Identify which cell holds the provided text, then report its [x, y] central coordinate. 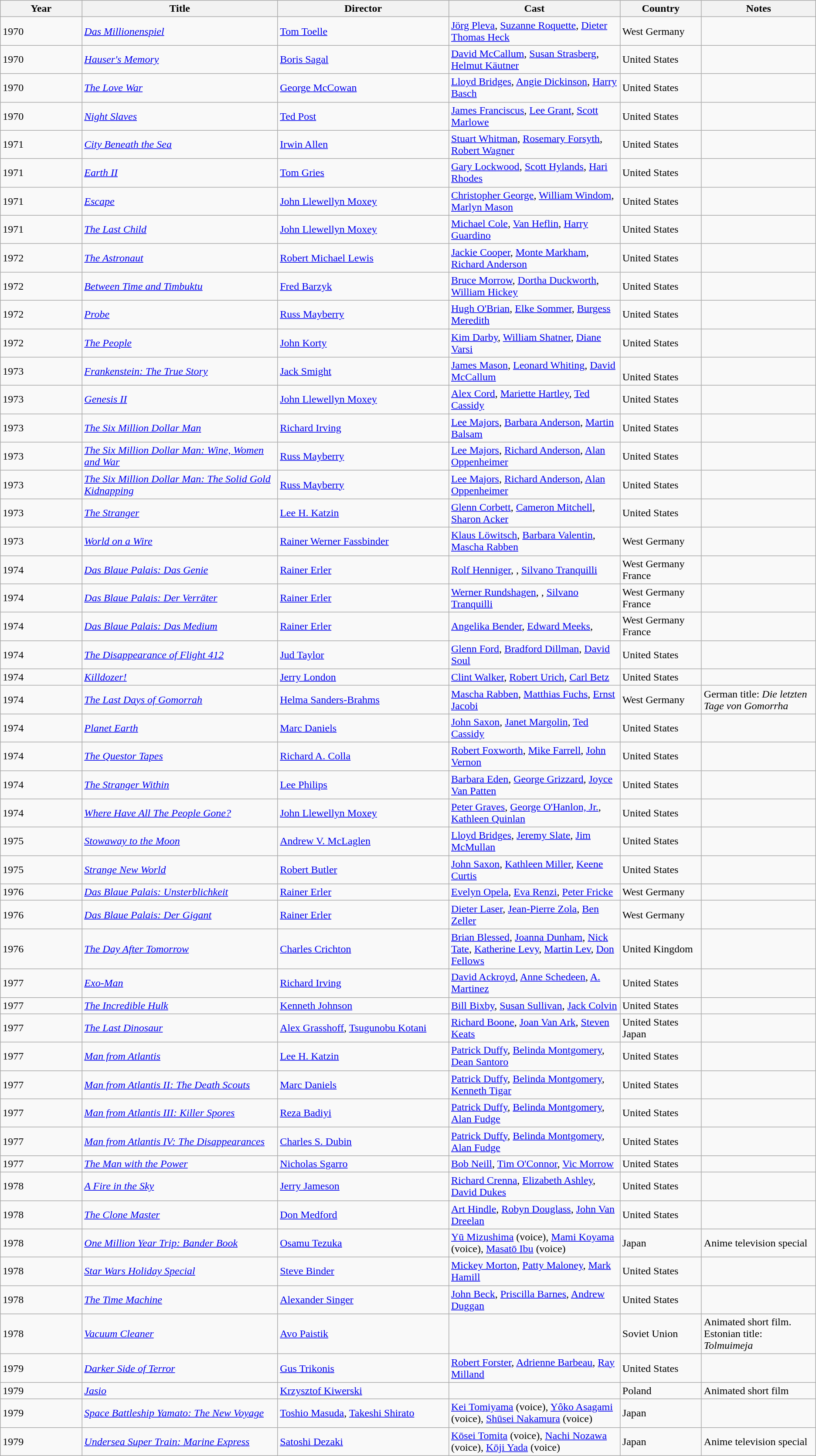
David McCallum, Susan Strasberg, Helmut Käutner [534, 59]
Tom Gries [364, 173]
Boris Sagal [364, 59]
Mascha Rabben, Matthias Fuchs, Ernst Jacobi [534, 700]
Richard Crenna, Elizabeth Ashley, David Dukes [534, 1186]
Das Millionenspiel [180, 31]
Lloyd Bridges, Angie Dickinson, Harry Basch [534, 88]
Star Wars Holiday Special [180, 1271]
Country [661, 9]
Robert Forster, Adrienne Barbeau, Ray Milland [534, 1368]
Charles Crichton [364, 949]
Man from Atlantis IV: The Disappearances [180, 1141]
The Stranger Within [180, 784]
Art Hindle, Robyn Douglass, John Van Dreelan [534, 1215]
Man from Atlantis [180, 1056]
Jack Smight [364, 371]
Title [180, 9]
Andrew V. McLaglen [364, 842]
Robert Butler [364, 870]
Tom Toelle [364, 31]
The Time Machine [180, 1300]
The Day After Tomorrow [180, 949]
Charles S. Dubin [364, 1141]
The Six Million Dollar Man: The Solid Gold Kidnapping [180, 484]
Kōsei Tomita (voice), Nachi Nozawa (voice), Kōji Yada (voice) [534, 1441]
Kenneth Johnson [364, 1006]
Genesis II [180, 400]
Christopher George, William Windom, Marlyn Mason [534, 201]
Bruce Morrow, Dortha Duckworth, William Hickey [534, 286]
Das Blaue Palais: Das Genie [180, 570]
Avo Paistik [364, 1334]
Krzysztof Kiwerski [364, 1391]
The Astronaut [180, 258]
Yū Mizushima (voice), Mami Koyama (voice), Masatō Ibu (voice) [534, 1243]
Das Blaue Palais: Der Gigant [180, 915]
Dieter Laser, Jean-Pierre Zola, Ben Zeller [534, 915]
Patrick Duffy, Belinda Montgomery, Dean Santoro [534, 1056]
Peter Graves, George O'Hanlon, Jr., Kathleen Quinlan [534, 813]
The Clone Master [180, 1215]
Man from Atlantis II: The Death Scouts [180, 1085]
Director [364, 9]
United Kingdom [661, 949]
The Six Million Dollar Man: Wine, Women and War [180, 457]
Gary Lockwood, Scott Hylands, Hari Rhodes [534, 173]
Brian Blessed, Joanna Dunham, Nick Tate, Katherine Levy, Martin Lev, Don Fellows [534, 949]
Vacuum Cleaner [180, 1334]
John Saxon, Janet Margolin, Ted Cassidy [534, 728]
German title: Die letzten Tage von Gomorrha [758, 700]
Darker Side of Terror [180, 1368]
David Ackroyd, Anne Schedeen, A. Martinez [534, 983]
Clint Walker, Robert Urich, Carl Betz [534, 677]
George McCowan [364, 88]
Jerry London [364, 677]
Don Medford [364, 1215]
Stowaway to the Moon [180, 842]
Toshio Masuda, Takeshi Shirato [364, 1413]
Helma Sanders-Brahms [364, 700]
Jud Taylor [364, 654]
Robert Foxworth, Mike Farrell, John Vernon [534, 756]
Night Slaves [180, 116]
The People [180, 342]
Year [41, 9]
Strange New World [180, 870]
Steve Binder [364, 1271]
Fred Barzyk [364, 286]
City Beneath the Sea [180, 145]
The Questor Tapes [180, 756]
Animated short film. Estonian title: Tolmuimeja [758, 1334]
Soviet Union [661, 1334]
Satoshi Dezaki [364, 1441]
Lloyd Bridges, Jeremy Slate, Jim McMullan [534, 842]
The Disappearance of Flight 412 [180, 654]
Jerry Jameson [364, 1186]
Das Blaue Palais: Das Medium [180, 626]
Undersea Super Train: Marine Express [180, 1441]
Glenn Ford, Bradford Dillman, David Soul [534, 654]
Hugh O'Brian, Elke Sommer, Burgess Meredith [534, 315]
Irwin Allen [364, 145]
Stuart Whitman, Rosemary Forsyth, Robert Wagner [534, 145]
The Man with the Power [180, 1164]
Space Battleship Yamato: The New Voyage [180, 1413]
Richard Boone, Joan Van Ark, Steven Keats [534, 1028]
Werner Rundshagen, , Silvano Tranquilli [534, 598]
Jackie Cooper, Monte Markham, Richard Anderson [534, 258]
The Six Million Dollar Man [180, 428]
Probe [180, 315]
Poland [661, 1391]
Reza Badiyi [364, 1113]
Where Have All The People Gone? [180, 813]
James Mason, Leonard Whiting, David McCallum [534, 371]
Alexander Singer [364, 1300]
United StatesJapan [661, 1028]
Between Time and Timbuktu [180, 286]
Rolf Henniger, , Silvano Tranquilli [534, 570]
Killdozer! [180, 677]
Lee Majors, Barbara Anderson, Martin Balsam [534, 428]
Barbara Eden, George Grizzard, Joyce Van Patten [534, 784]
John Beck, Priscilla Barnes, Andrew Duggan [534, 1300]
Klaus Löwitsch, Barbara Valentin, Mascha Rabben [534, 541]
Das Blaue Palais: Der Verräter [180, 598]
World on a Wire [180, 541]
One Million Year Trip: Bander Book [180, 1243]
Michael Cole, Van Heflin, Harry Guardino [534, 229]
Evelyn Opela, Eva Renzi, Peter Fricke [534, 892]
Mickey Morton, Patty Maloney, Mark Hamill [534, 1271]
James Franciscus, Lee Grant, Scott Marlowe [534, 116]
Richard A. Colla [364, 756]
Osamu Tezuka [364, 1243]
Alex Grasshoff, Tsugunobu Kotani [364, 1028]
The Last Dinosaur [180, 1028]
The Love War [180, 88]
John Saxon, Kathleen Miller, Keene Curtis [534, 870]
Exo-Man [180, 983]
Das Blaue Palais: Unsterblichkeit [180, 892]
Alex Cord, Mariette Hartley, Ted Cassidy [534, 400]
Rainer Werner Fassbinder [364, 541]
The Incredible Hulk [180, 1006]
Bob Neill, Tim O'Connor, Vic Morrow [534, 1164]
Nicholas Sgarro [364, 1164]
Hauser's Memory [180, 59]
Escape [180, 201]
The Stranger [180, 513]
John Korty [364, 342]
The Last Days of Gomorrah [180, 700]
Lee Philips [364, 784]
Earth II [180, 173]
The Last Child [180, 229]
Kim Darby, William Shatner, Diane Varsi [534, 342]
Planet Earth [180, 728]
Animated short film [758, 1391]
Robert Michael Lewis [364, 258]
Man from Atlantis III: Killer Spores [180, 1113]
Ted Post [364, 116]
Cast [534, 9]
Bill Bixby, Susan Sullivan, Jack Colvin [534, 1006]
Angelika Bender, Edward Meeks, [534, 626]
Gus Trikonis [364, 1368]
Patrick Duffy, Belinda Montgomery, Kenneth Tigar [534, 1085]
Frankenstein: The True Story [180, 371]
Notes [758, 9]
Jasio [180, 1391]
Kei Tomiyama (voice), Yôko Asagami (voice), Shūsei Nakamura (voice) [534, 1413]
Jörg Pleva, Suzanne Roquette, Dieter Thomas Heck [534, 31]
Glenn Corbett, Cameron Mitchell, Sharon Acker [534, 513]
A Fire in the Sky [180, 1186]
